Extract the [x, y] coordinate from the center of the cell holding the provided text.  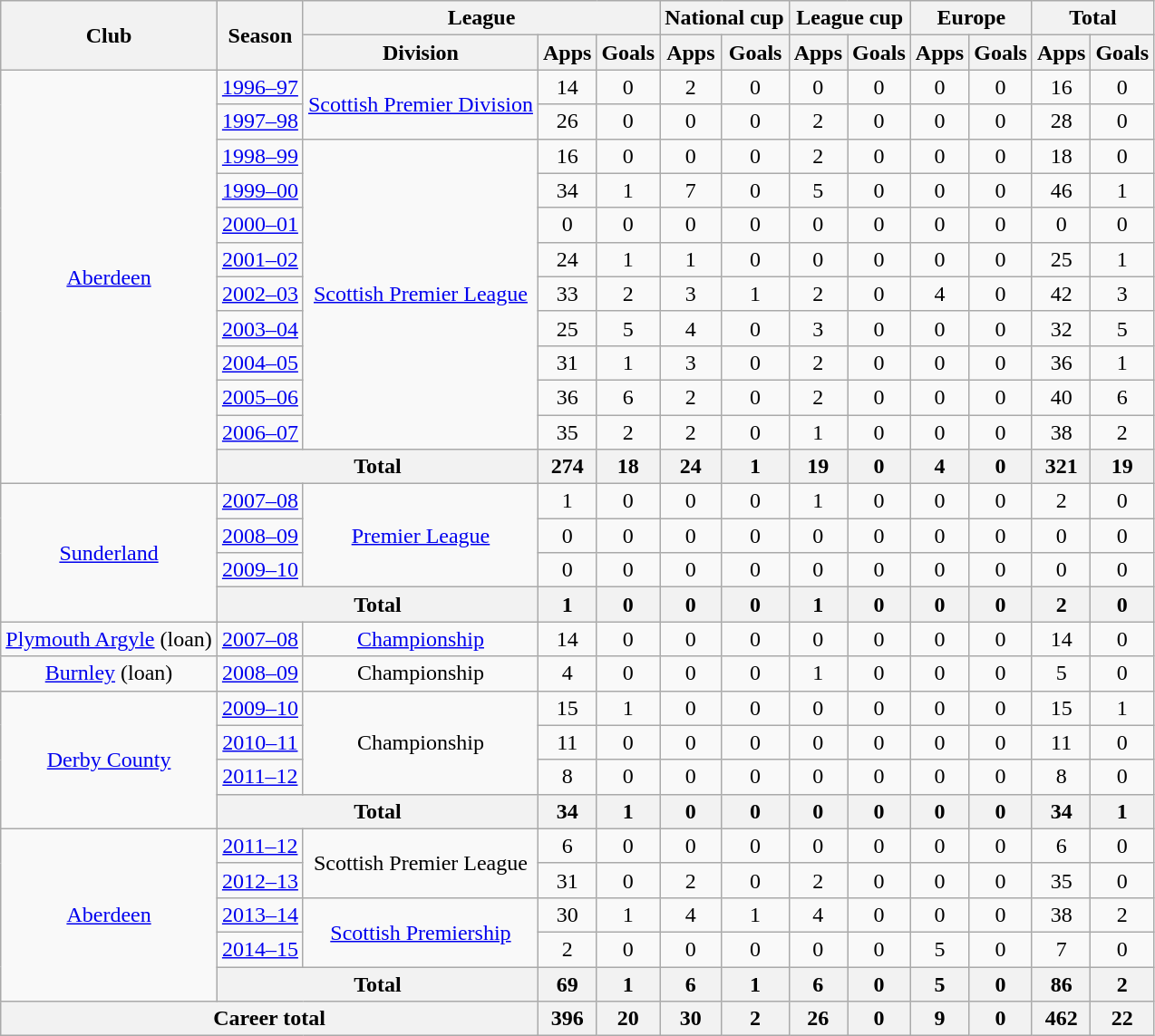
Europe [971, 18]
86 [1061, 983]
2014–15 [259, 949]
1999–00 [259, 190]
28 [1061, 121]
33 [567, 294]
2004–05 [259, 363]
Premier League [421, 536]
2010–11 [259, 742]
2003–04 [259, 328]
396 [567, 1019]
9 [939, 1019]
Division [421, 53]
League cup [849, 18]
Career total [270, 1019]
321 [1061, 467]
69 [567, 983]
Plymouth Argyle (loan) [109, 639]
20 [628, 1019]
2012–13 [259, 880]
Scottish Premiership [421, 932]
46 [1061, 190]
2006–07 [259, 432]
40 [1061, 397]
1998–99 [259, 156]
1996–97 [259, 87]
2001–02 [259, 259]
32 [1061, 328]
274 [567, 467]
Scottish Premier Division [421, 104]
42 [1061, 294]
Derby County [109, 760]
1997–98 [259, 121]
2002–03 [259, 294]
462 [1061, 1019]
2000–01 [259, 225]
2005–06 [259, 397]
Club [109, 35]
22 [1122, 1019]
2013–14 [259, 915]
Season [259, 35]
League [480, 18]
National cup [724, 18]
Sunderland [109, 553]
Burnley (loan) [109, 673]
